Capture the cell that displays the provided text and extract its (x, y) central coordinate. 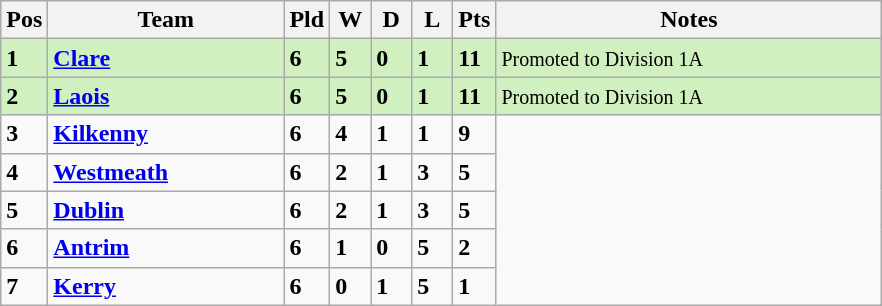
Kerry (166, 286)
Westmeath (166, 172)
Pts (474, 20)
Pos (24, 20)
Team (166, 20)
W (350, 20)
7 (24, 286)
9 (474, 134)
Laois (166, 96)
Kilkenny (166, 134)
Dublin (166, 210)
Antrim (166, 248)
Notes (689, 20)
D (392, 20)
Clare (166, 58)
Pld (307, 20)
L (432, 20)
